Capture the cell that displays the provided text and extract its (X, Y) central coordinate. 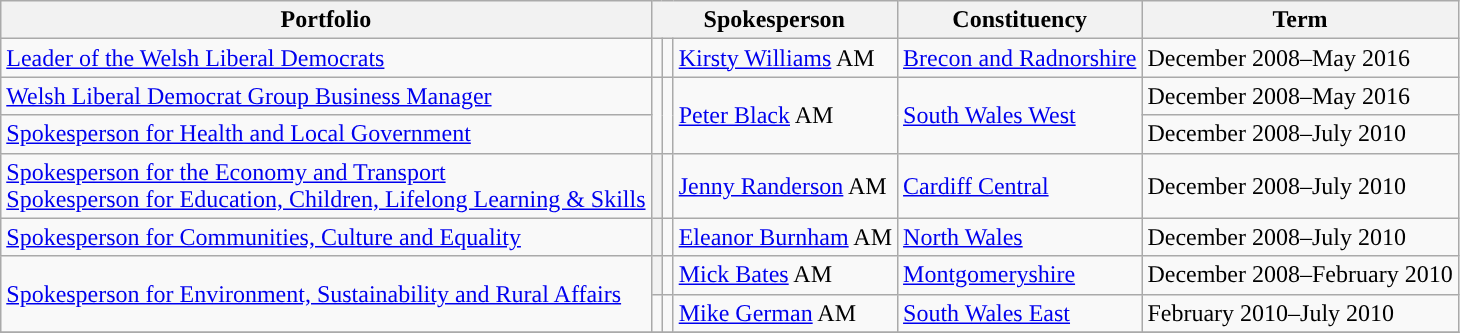
Peter Black AM (785, 115)
February 2010–July 2010 (1300, 313)
Cardiff Central (1020, 186)
Spokesperson for the Economy and TransportSpokesperson for Education, Children, Lifelong Learning & Skills (326, 186)
Constituency (1020, 20)
Jenny Randerson AM (785, 186)
December 2008–February 2010 (1300, 275)
Spokesperson for Health and Local Government (326, 134)
South Wales East (1020, 313)
Eleanor Burnham AM (785, 237)
Leader of the Welsh Liberal Democrats (326, 58)
Portfolio (326, 20)
North Wales (1020, 237)
Welsh Liberal Democrat Group Business Manager (326, 96)
Spokesperson (774, 20)
South Wales West (1020, 115)
Mick Bates AM (785, 275)
Kirsty Williams AM (785, 58)
Montgomeryshire (1020, 275)
Mike German AM (785, 313)
Spokesperson for Environment, Sustainability and Rural Affairs (326, 294)
Term (1300, 20)
Spokesperson for Communities, Culture and Equality (326, 237)
Brecon and Radnorshire (1020, 58)
